Search for the cell housing the specified text and yield its (x, y) center coordinate. 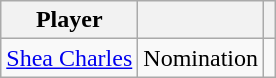
Player (70, 20)
Nomination (201, 58)
Shea Charles (70, 58)
